For the text-containing cell, return its midpoint in (X, Y) coordinate format. 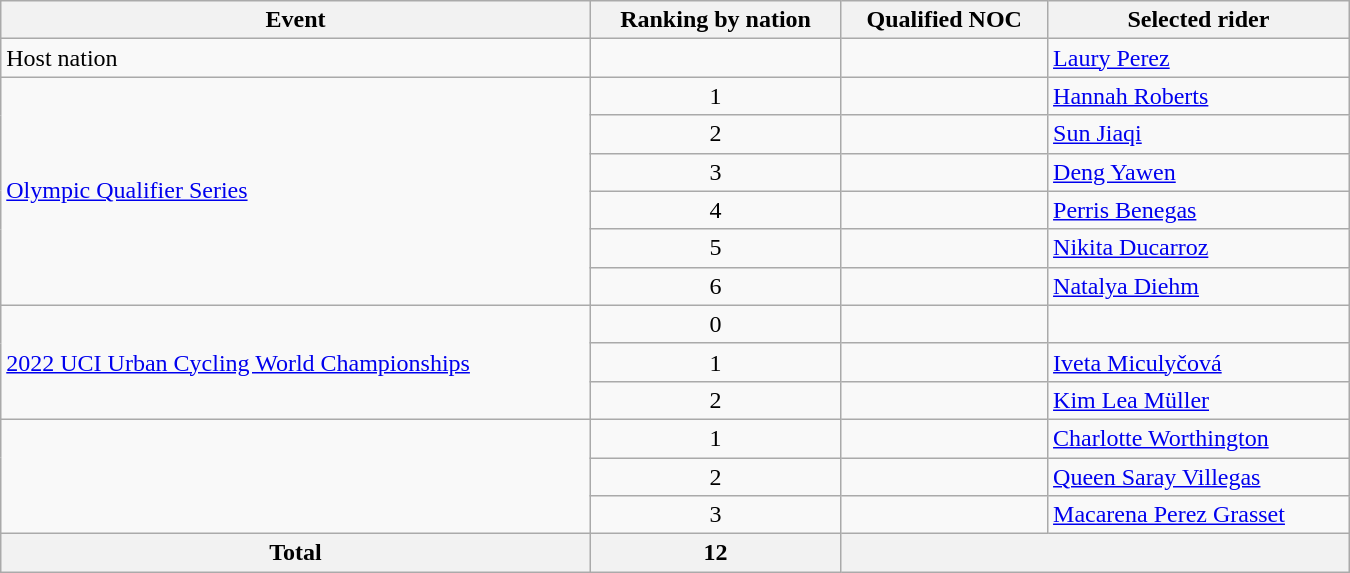
Hannah Roberts (1199, 96)
12 (716, 553)
Macarena Perez Grasset (1199, 515)
Laury Perez (1199, 58)
Perris Benegas (1199, 210)
4 (716, 210)
2022 UCI Urban Cycling World Championships (296, 362)
0 (716, 324)
Ranking by nation (716, 20)
6 (716, 286)
Olympic Qualifier Series (296, 191)
Selected rider (1199, 20)
Charlotte Worthington (1199, 438)
Total (296, 553)
Sun Jiaqi (1199, 134)
Kim Lea Müller (1199, 400)
Nikita Ducarroz (1199, 248)
Event (296, 20)
Natalya Diehm (1199, 286)
Deng Yawen (1199, 172)
5 (716, 248)
Host nation (296, 58)
Iveta Miculyčová (1199, 362)
Queen Saray Villegas (1199, 477)
Qualified NOC (944, 20)
